Provide the [x, y] coordinate of the cell's center where the given text is located.  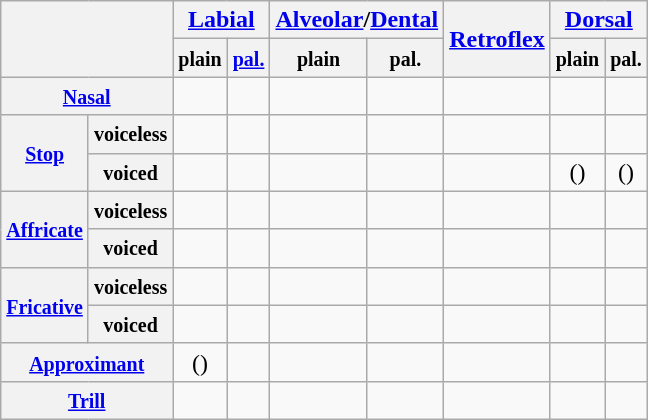
Labial [222, 20]
Stop [45, 153]
Affricate [45, 229]
Fricative [45, 305]
Trill [87, 400]
Nasal [87, 96]
Retroflex [498, 39]
Alveolar/Dental [357, 20]
Dorsal [598, 20]
Approximant [87, 362]
